Detect which cell encompasses the target text, then output its (X, Y) center coordinate. 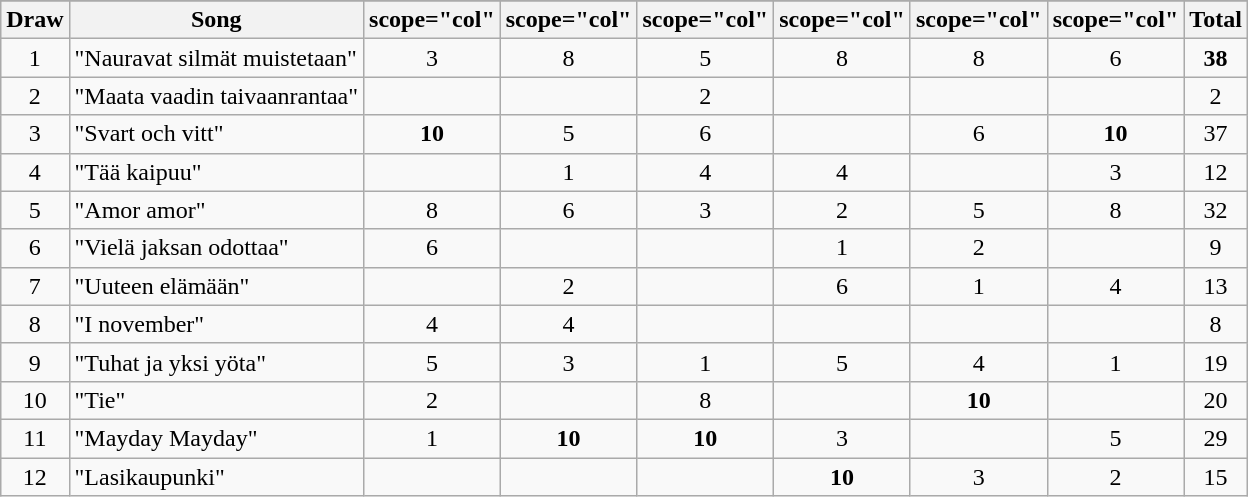
"Tie" (216, 400)
"Maata vaadin taivaanrantaa" (216, 96)
13 (1216, 286)
"Mayday Mayday" (216, 438)
"I november" (216, 324)
11 (35, 438)
37 (1216, 134)
7 (35, 286)
Song (216, 20)
"Svart och vitt" (216, 134)
20 (1216, 400)
"Uuteen elämään" (216, 286)
"Amor amor" (216, 210)
32 (1216, 210)
"Nauravat silmät muistetaan" (216, 58)
29 (1216, 438)
Total (1216, 20)
"Tuhat ja yksi yöta" (216, 362)
19 (1216, 362)
38 (1216, 58)
"Tää kaipuu" (216, 172)
"Vielä jaksan odottaa" (216, 248)
15 (1216, 477)
"Lasikaupunki" (216, 477)
Draw (35, 20)
